Provide the [X, Y] coordinate of the cell's center where the given text is located.  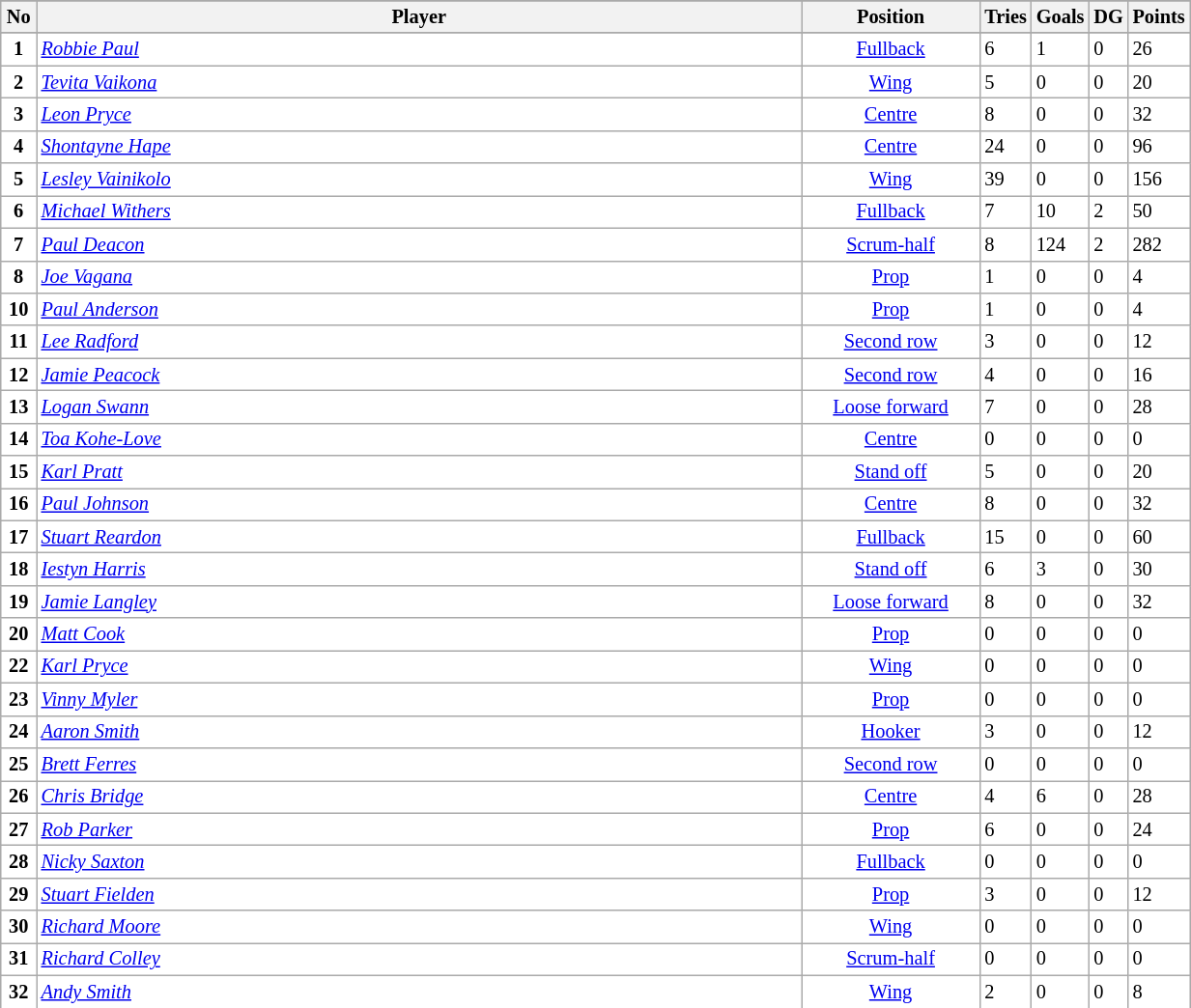
No [19, 16]
Jamie Langley [419, 602]
14 [19, 439]
Karl Pratt [419, 472]
Iestyn Harris [419, 569]
19 [19, 602]
Aaron Smith [419, 732]
Player [419, 16]
156 [1159, 180]
29 [19, 894]
Logan Swann [419, 406]
Chris Bridge [419, 797]
Leon Pryce [419, 114]
Lesley Vainikolo [419, 180]
Richard Moore [419, 927]
Lee Radford [419, 342]
Brett Ferres [419, 764]
22 [19, 666]
13 [19, 406]
Toa Kohe-Love [419, 439]
124 [1061, 244]
Vinny Myler [419, 699]
Tries [1005, 16]
Robbie Paul [419, 49]
Tevita Vaikona [419, 82]
60 [1159, 537]
31 [19, 959]
Nicky Saxton [419, 861]
Points [1159, 16]
Position [891, 16]
Jamie Peacock [419, 375]
17 [19, 537]
Joe Vagana [419, 277]
Karl Pryce [419, 666]
Rob Parker [419, 829]
Goals [1061, 16]
Andy Smith [419, 992]
27 [19, 829]
282 [1159, 244]
39 [1005, 180]
25 [19, 764]
11 [19, 342]
DG [1108, 16]
Paul Johnson [419, 504]
Stuart Fielden [419, 894]
18 [19, 569]
Paul Anderson [419, 309]
96 [1159, 147]
23 [19, 699]
Paul Deacon [419, 244]
Richard Colley [419, 959]
Stuart Reardon [419, 537]
Michael Withers [419, 211]
Hooker [891, 732]
Shontayne Hape [419, 147]
50 [1159, 211]
Matt Cook [419, 634]
